Pinpoint the cell where the given text exists, returning its [X, Y] midpoint coordinate. 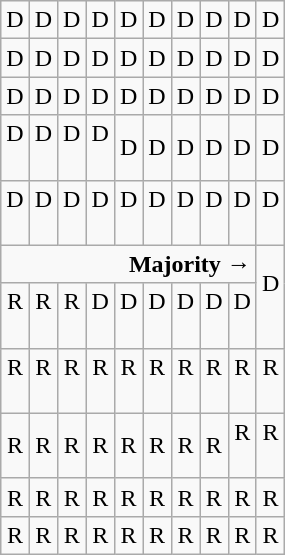
Majority → [129, 264]
